Scan for the cell matching the given text and deliver its [x, y] coordinate at center. 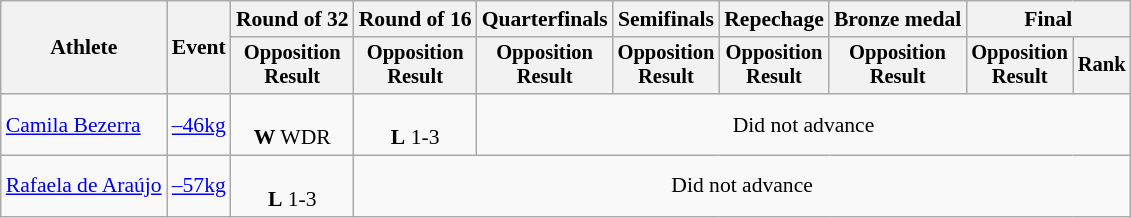
Final [1048, 19]
Event [199, 48]
Round of 16 [416, 19]
Bronze medal [898, 19]
Round of 32 [292, 19]
Quarterfinals [545, 19]
Rank [1102, 66]
Athlete [84, 48]
W WDR [292, 124]
Repechage [774, 19]
Semifinals [666, 19]
–57kg [199, 186]
Rafaela de Araújo [84, 186]
–46kg [199, 124]
Camila Bezerra [84, 124]
